Scan for the cell matching the given text and deliver its (X, Y) coordinate at center. 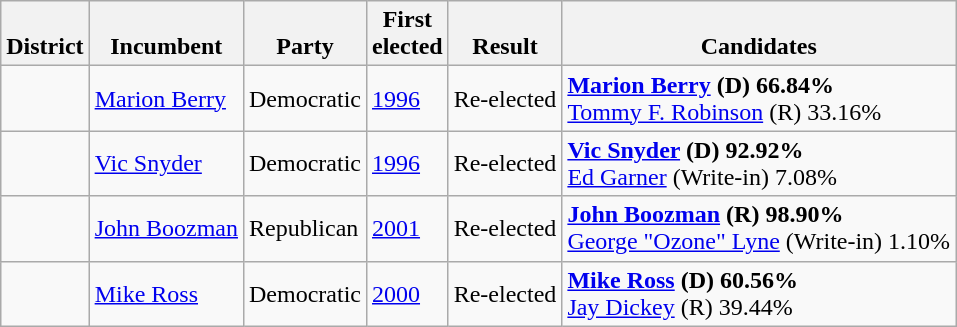
Vic Snyder (166, 164)
John Boozman (R) 98.90%George "Ozone" Lyne (Write-in) 1.10% (759, 228)
District (45, 34)
Result (505, 34)
Republican (304, 228)
Marion Berry (D) 66.84%Tommy F. Robinson (R) 33.16% (759, 98)
Party (304, 34)
Mike Ross (D) 60.56%Jay Dickey (R) 39.44% (759, 294)
Marion Berry (166, 98)
Incumbent (166, 34)
2000 (407, 294)
Firstelected (407, 34)
2001 (407, 228)
Candidates (759, 34)
Mike Ross (166, 294)
John Boozman (166, 228)
Vic Snyder (D) 92.92%Ed Garner (Write-in) 7.08% (759, 164)
